Identify which cell holds the provided text, then report its [x, y] central coordinate. 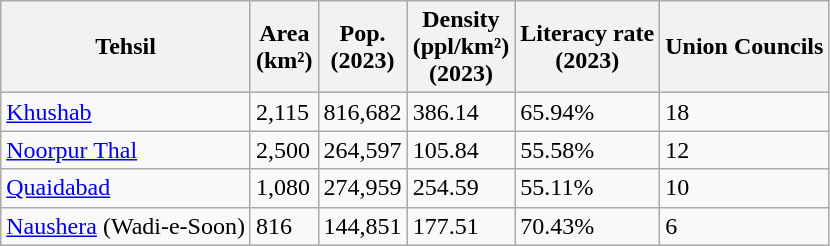
Literacy rate(2023) [588, 47]
Quaidabad [126, 188]
Noorpur Thal [126, 150]
105.84 [461, 150]
264,597 [362, 150]
12 [744, 150]
Pop.(2023) [362, 47]
2,500 [284, 150]
70.43% [588, 226]
6 [744, 226]
177.51 [461, 226]
254.59 [461, 188]
386.14 [461, 112]
10 [744, 188]
Union Councils [744, 47]
816,682 [362, 112]
55.11% [588, 188]
Tehsil [126, 47]
816 [284, 226]
Density(ppl/km²)(2023) [461, 47]
Khushab [126, 112]
144,851 [362, 226]
274,959 [362, 188]
18 [744, 112]
1,080 [284, 188]
65.94% [588, 112]
2,115 [284, 112]
Naushera (Wadi-e-Soon) [126, 226]
Area(km²) [284, 47]
55.58% [588, 150]
